Detect which cell encompasses the target text, then output its [x, y] center coordinate. 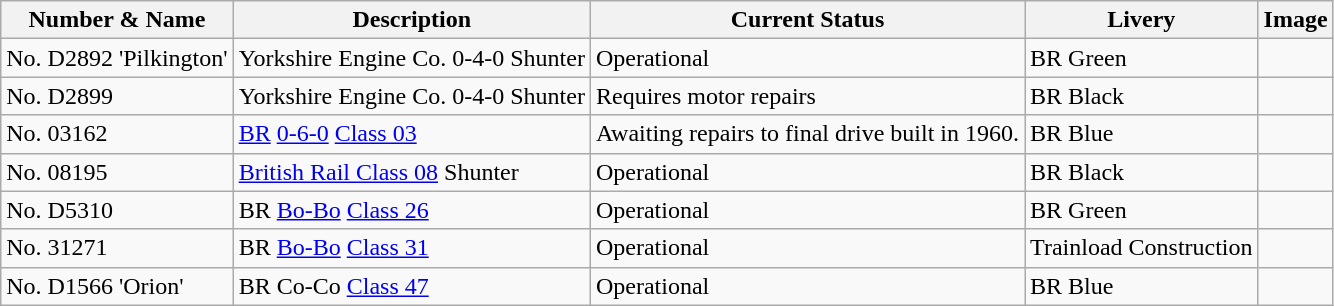
No. D2899 [117, 96]
Trainload Construction [1142, 248]
No. D1566 'Orion' [117, 286]
Image [1296, 20]
No. 08195 [117, 172]
BR Co-Co Class 47 [412, 286]
BR Bo-Bo Class 26 [412, 210]
No. D5310 [117, 210]
Awaiting repairs to final drive built in 1960. [807, 134]
Livery [1142, 20]
No. D2892 'Pilkington' [117, 58]
Current Status [807, 20]
British Rail Class 08 Shunter [412, 172]
Description [412, 20]
BR 0-6-0 Class 03 [412, 134]
BR Bo-Bo Class 31 [412, 248]
No. 03162 [117, 134]
No. 31271 [117, 248]
Requires motor repairs [807, 96]
Number & Name [117, 20]
